Capture the cell that displays the provided text and extract its (x, y) central coordinate. 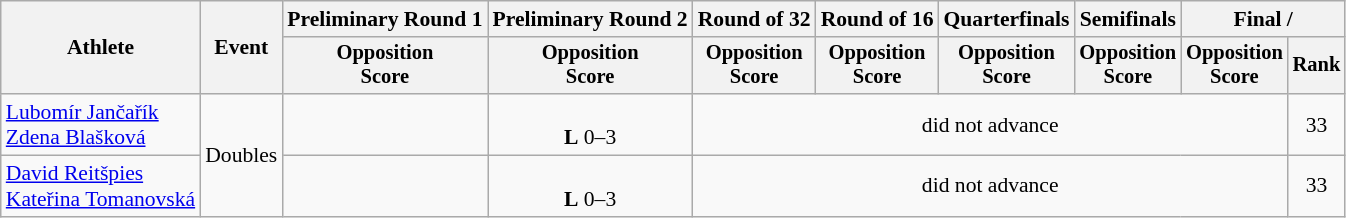
Round of 16 (878, 19)
Final / (1263, 19)
Athlete (100, 48)
Doubles (241, 155)
David ReitšpiesKateřina Tomanovská (100, 186)
Rank (1317, 66)
Semifinals (1128, 19)
Preliminary Round 1 (384, 19)
Round of 32 (754, 19)
Preliminary Round 2 (590, 19)
Lubomír JančaříkZdena Blašková (100, 124)
Quarterfinals (1006, 19)
Event (241, 48)
